Locate the cell with the specified text and output its (X, Y) center coordinate. 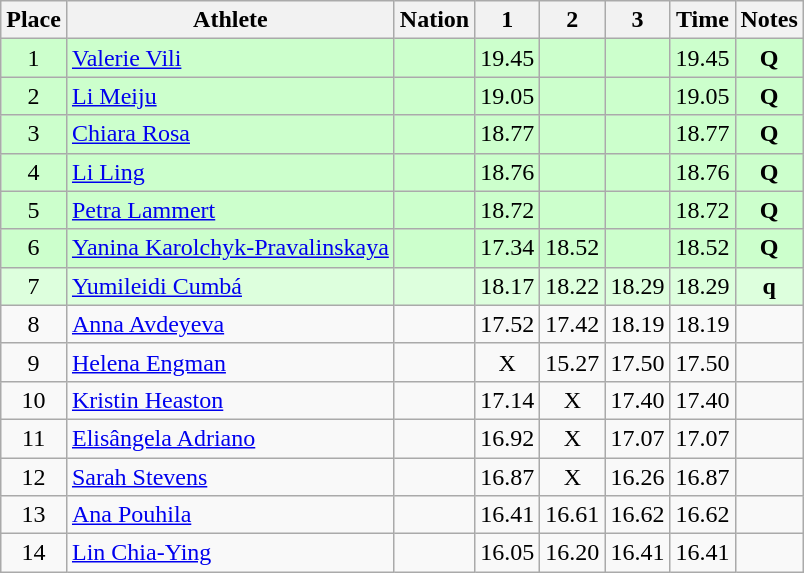
Notes (769, 20)
Athlete (230, 20)
Elisângela Adriano (230, 438)
Li Meiju (230, 96)
Chiara Rosa (230, 134)
Sarah Stevens (230, 477)
17.42 (572, 324)
Valerie Vili (230, 58)
Nation (434, 20)
Kristin Heaston (230, 400)
6 (34, 248)
Helena Engman (230, 362)
16.20 (572, 553)
7 (34, 286)
Yanina Karolchyk-Pravalinskaya (230, 248)
Yumileidi Cumbá (230, 286)
18.17 (508, 286)
Anna Avdeyeva (230, 324)
14 (34, 553)
16.26 (638, 477)
18.22 (572, 286)
5 (34, 210)
11 (34, 438)
Place (34, 20)
8 (34, 324)
Lin Chia-Ying (230, 553)
Time (702, 20)
17.34 (508, 248)
16.61 (572, 515)
16.05 (508, 553)
4 (34, 172)
Li Ling (230, 172)
15.27 (572, 362)
13 (34, 515)
Petra Lammert (230, 210)
16.92 (508, 438)
12 (34, 477)
9 (34, 362)
Ana Pouhila (230, 515)
17.14 (508, 400)
10 (34, 400)
17.52 (508, 324)
q (769, 286)
